Search for the cell housing the specified text and yield its (X, Y) center coordinate. 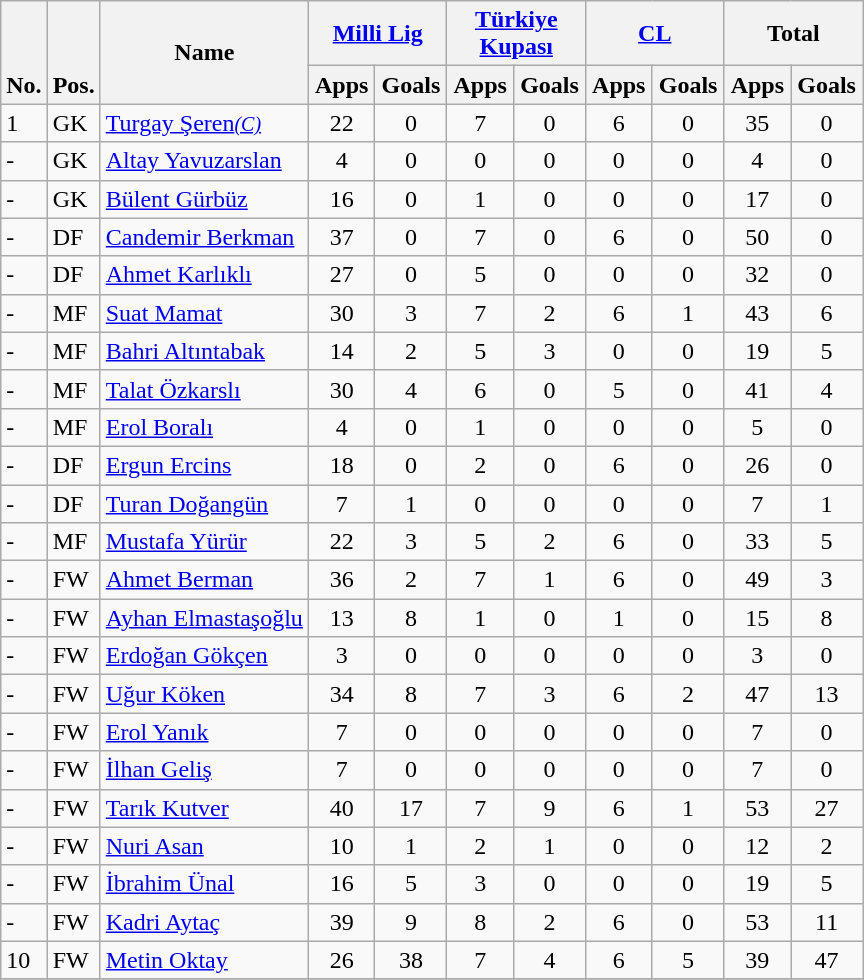
Uğur Köken (204, 694)
No. (24, 52)
33 (758, 542)
Bahri Altıntabak (204, 351)
Turan Doğangün (204, 503)
Altay Yavuzarslan (204, 161)
38 (411, 960)
37 (342, 237)
Nuri Asan (204, 846)
Suat Mamat (204, 313)
Ahmet Berman (204, 580)
Pos. (74, 52)
14 (342, 351)
Total (794, 34)
18 (342, 465)
Kadri Aytaç (204, 922)
Ergun Ercins (204, 465)
41 (758, 389)
Erol Boralı (204, 427)
43 (758, 313)
Name (204, 52)
İlhan Geliş (204, 770)
Ayhan Elmastaşoğlu (204, 618)
Turgay Şeren(C) (204, 123)
40 (342, 808)
İbrahim Ünal (204, 884)
11 (827, 922)
Milli Lig (378, 34)
50 (758, 237)
Candemir Berkman (204, 237)
Türkiye Kupası (516, 34)
Talat Özkarslı (204, 389)
Metin Oktay (204, 960)
35 (758, 123)
Erdoğan Gökçen (204, 656)
CL (656, 34)
15 (758, 618)
Ahmet Karlıklı (204, 275)
Tarık Kutver (204, 808)
Bülent Gürbüz (204, 199)
Erol Yanık (204, 732)
34 (342, 694)
32 (758, 275)
49 (758, 580)
36 (342, 580)
Mustafa Yürür (204, 542)
12 (758, 846)
